Return the (X, Y) coordinate for the center point of the cell that contains the specified text.  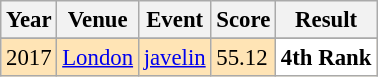
London (98, 58)
55.12 (244, 58)
Score (244, 20)
Year (29, 20)
4th Rank (326, 58)
Event (174, 20)
2017 (29, 58)
javelin (174, 58)
Venue (98, 20)
Result (326, 20)
